Find where the given text appears and provide that cell's center as [X, Y] coordinate. 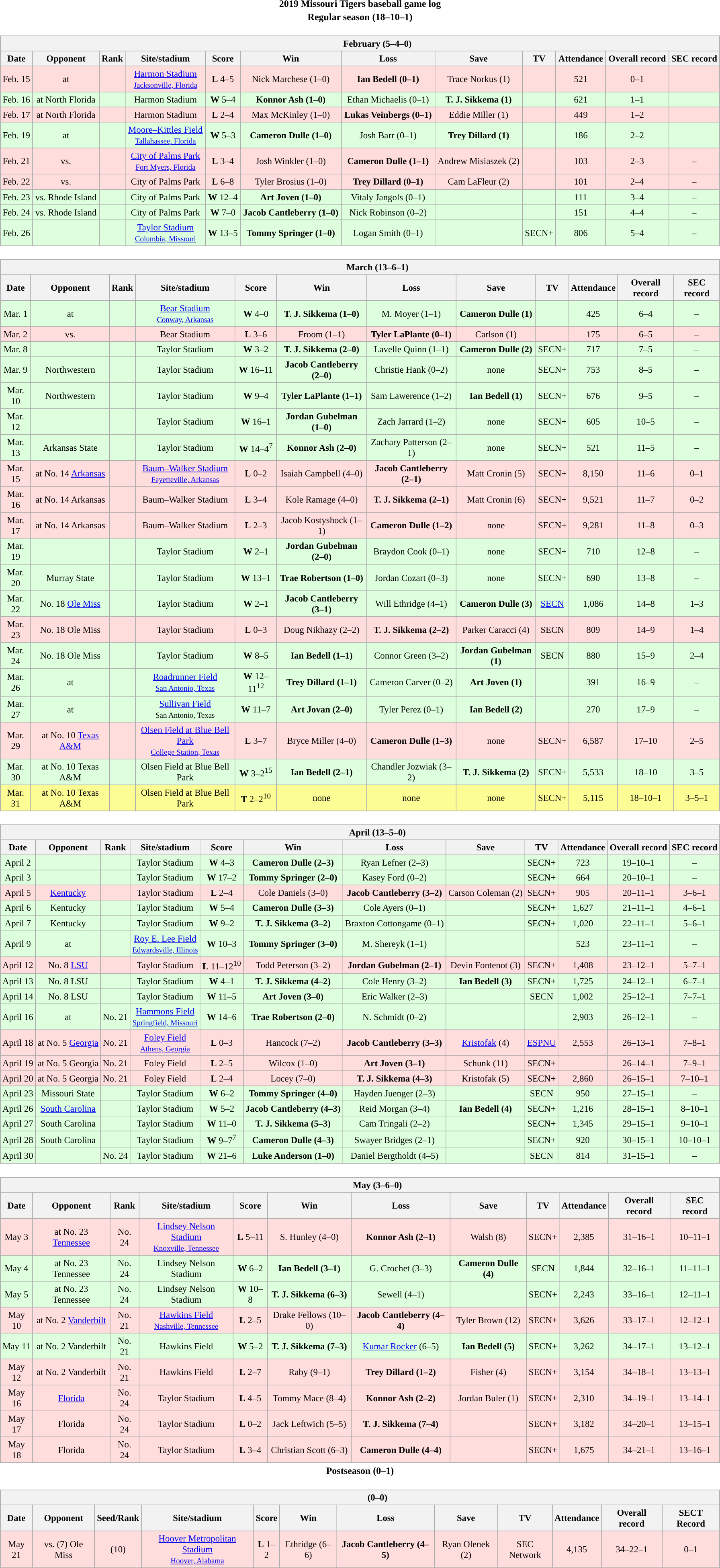
710 [593, 552]
30–15–1 [638, 1140]
Kumar Rocker (6–5) [401, 1346]
April 20 [18, 1078]
Mar. 27 [16, 709]
2,243 [584, 1294]
0–2 [697, 499]
May 17 [17, 1424]
W 3–215 [256, 772]
SECT Record [691, 1518]
Foley FieldAthens, Georgia [166, 1043]
Ryan Lefner (2–3) [395, 863]
7–9–1 [694, 1063]
523 [583, 944]
2–5 [697, 741]
W 4–1 [222, 981]
W 16–11 [256, 370]
Carson Coleman (2) [485, 893]
T. J. Sikkema (7–4) [401, 1424]
Parker Caracci (4) [496, 630]
3,154 [584, 1372]
Bear StadiumConway, Arkansas [185, 314]
Jack Leftwich (5–5) [309, 1424]
Cameron Dulle (1–0) [291, 135]
City of Palms ParkFort Myers, Florida [166, 162]
Connor Green (3–2) [411, 655]
34–22–1 [632, 1550]
151 [581, 212]
Seed/Rank [118, 1518]
Lukas Veinbergs (0–1) [388, 115]
1,002 [583, 996]
April 13 [18, 981]
Art Joven (3–0) [293, 996]
29–15–1 [638, 1124]
Luke Anderson (1–0) [293, 1156]
Wilcox (1–0) [293, 1063]
270 [593, 709]
W 13–5 [223, 232]
Ian Bedell (2) [496, 709]
W 11–5 [222, 996]
Art Joven (3–1) [395, 1063]
11–11–1 [695, 1268]
Vitaly Jangols (0–1) [388, 197]
W 13–1 [256, 577]
Mar. 30 [16, 772]
Jacob Cantleberry (2–1) [411, 474]
950 [583, 1094]
L 6–8 [223, 182]
18–10 [645, 772]
Cole Ayers (0–1) [395, 908]
Mar. 12 [16, 421]
Mar. 23 [16, 630]
April 18 [18, 1043]
20–11–1 [638, 893]
Braydon Cook (0–1) [411, 552]
8–5 [645, 370]
Josh Winkler (1–0) [291, 162]
G. Crochet (3–3) [401, 1268]
Zachary Patterson (2–1) [411, 448]
Devin Fontenot (3) [485, 965]
Mar. 26 [16, 682]
W 12–1112 [256, 682]
W 9–2 [222, 923]
Hayden Juenger (2–3) [395, 1094]
W 5–3 [223, 135]
13–16–1 [695, 1450]
May 16 [17, 1398]
T. J. Sikkema (5–3) [293, 1124]
905 [583, 893]
Jordan Buler (1) [488, 1398]
7–5 [645, 349]
Carlson (1) [496, 334]
Mar. 31 [16, 798]
Tommy Springer (4–0) [293, 1094]
19–10–1 [638, 863]
Ian Bedell (3) [485, 981]
April (13–5–0) [360, 832]
Matt Cronin (5) [496, 474]
W 10–8 [250, 1294]
Feb. 26 [16, 232]
Feb. 19 [16, 135]
717 [593, 349]
13–14–1 [695, 1398]
1,627 [583, 908]
Jacob Kostyshock (1–1) [321, 526]
Cameron Dulle (4–4) [401, 1450]
5,115 [593, 798]
2–2 [637, 135]
6–5 [645, 334]
Mar. 29 [16, 741]
Cameron Dulle (2) [496, 349]
May 5 [17, 1294]
21–11–1 [638, 908]
101 [581, 182]
1–3 [697, 604]
April 14 [18, 996]
17–9 [645, 709]
Mar. 17 [16, 526]
Sullivan FieldSan Antonio, Texas [185, 709]
Mar. 20 [16, 577]
391 [593, 682]
34–18–1 [639, 1372]
T. J. Sikkema (2) [496, 772]
Eric Walker (2–3) [395, 996]
Cameron Dulle (1–2) [411, 526]
Mar. 10 [16, 396]
Trey Dillard (0–1) [388, 182]
May 4 [17, 1268]
W 9–4 [256, 396]
L 3–6 [256, 334]
Ian Bedell (1–1) [321, 655]
Jacob Cantleberry (2–0) [321, 370]
Konnor Ash (2–1) [401, 1237]
22–11–1 [638, 923]
W 14–6 [222, 1017]
3–4 [637, 197]
Missouri State [68, 1094]
Feb. 22 [16, 182]
Locey (7–0) [293, 1078]
23–11–1 [638, 944]
Raby (9–1) [309, 1372]
Trae Robertson (1–0) [321, 577]
L 2–3 [256, 526]
Bear Stadium [185, 334]
T 2–210 [256, 798]
1,345 [583, 1124]
175 [593, 334]
April 2 [18, 863]
N. Schmidt (0–2) [395, 1017]
SEC Network [525, 1550]
Kristofak (5) [485, 1078]
M. Shereyk (1–1) [395, 944]
Cameron Dulle (3) [496, 604]
Matt Cronin (6) [496, 499]
880 [593, 655]
26–15–1 [638, 1078]
Hancock (7–2) [293, 1043]
3,626 [584, 1320]
L 3–7 [256, 741]
Kole Ramage (4–0) [321, 499]
690 [593, 577]
Ryan Olenek (2) [466, 1550]
Logan Smith (0–1) [388, 232]
Ian Bedell (4) [485, 1109]
T. J. Sikkema (2–1) [411, 499]
664 [583, 878]
Will Ethridge (4–1) [411, 604]
vs. (7) Ole Miss [63, 1550]
Jacob Cantleberry (4–5) [386, 1550]
Jacob Cantleberry (4–4) [401, 1320]
W 10–3 [222, 944]
33–17–1 [639, 1320]
16–9 [645, 682]
14–9 [645, 630]
April 3 [18, 878]
6,587 [593, 741]
12–8 [645, 552]
621 [581, 100]
May 3 [17, 1237]
26–12–1 [638, 1017]
3,182 [584, 1424]
Christian Scott (6–3) [309, 1450]
(10) [118, 1550]
Andrew Misiaszek (2) [479, 162]
Eddie Miller (1) [479, 115]
S. Hunley (4–0) [309, 1237]
605 [593, 421]
Froom (1–1) [321, 334]
111 [581, 197]
103 [581, 162]
1–2 [637, 115]
W 17–2 [222, 878]
Cameron Dulle (1–1) [388, 162]
W 11–7 [256, 709]
723 [583, 863]
13–15–1 [695, 1424]
2,385 [584, 1237]
W 7–0 [223, 212]
809 [593, 630]
April 5 [18, 893]
Jacob Cantleberry (3–3) [395, 1043]
T. J. Sikkema (3–2) [293, 923]
5–6–1 [694, 923]
Baum–Walker StadiumFayetteville, Arkansas [185, 474]
10–10–1 [694, 1140]
May 12 [17, 1372]
Mar. 13 [16, 448]
Mar. 15 [16, 474]
Mar. 8 [16, 349]
Bryce Miller (4–0) [321, 741]
Jordan Cozart (0–3) [411, 577]
T. J. Sikkema (1) [479, 100]
3,262 [584, 1346]
14–8 [645, 604]
4–4 [637, 212]
Moore–Kittles FieldTallahassee, Florida [166, 135]
449 [581, 115]
0–3 [697, 526]
Mar. 24 [16, 655]
Cole Henry (3–2) [395, 981]
Feb. 16 [16, 100]
Harmon StadiumJacksonville, Florida [166, 79]
Feb. 15 [16, 79]
W 11–0 [222, 1124]
May 11 [17, 1346]
20–10–1 [638, 878]
425 [593, 314]
2–3 [637, 162]
2,903 [583, 1017]
Murray State [70, 577]
April 16 [18, 1017]
Hawkins FieldNashville, Tennessee [186, 1320]
Mar. 2 [16, 334]
Ian Bedell (5) [488, 1346]
April 9 [18, 944]
13–8 [645, 577]
4,135 [577, 1550]
8,150 [593, 474]
Jacob Cantleberry (3–2) [395, 893]
Cole Daniels (3–0) [293, 893]
Roadrunner FieldSan Antonio, Texas [185, 682]
April 7 [18, 923]
Tyler Brosius (1–0) [291, 182]
April 26 [18, 1109]
Arkansas State [70, 448]
11–6 [645, 474]
T. J. Sikkema (2–2) [411, 630]
T. J. Sikkema (4–3) [395, 1078]
1,675 [584, 1450]
Kasey Ford (0–2) [395, 878]
Tommy Springer (1–0) [291, 232]
Isaiah Campbell (4–0) [321, 474]
18–10–1 [645, 798]
11–8 [645, 526]
May 21 [16, 1550]
Zach Jarrard (1–2) [411, 421]
Fisher (4) [488, 1372]
Konnor Ash (2–2) [401, 1398]
Hoover Metropolitan StadiumHoover, Alabama [198, 1550]
34–19–1 [639, 1398]
Lavelle Quinn (1–1) [411, 349]
Kristofak (4) [485, 1043]
1,408 [583, 965]
W 21–6 [222, 1156]
Cam Tringali (2–2) [395, 1124]
Jordan Gubelman (2–0) [321, 552]
8–10–1 [694, 1109]
Chandler Jozwiak (3–2) [411, 772]
Ethridge (6–6) [308, 1550]
34–21–1 [639, 1450]
April 30 [18, 1156]
Jordan Gubelman (2–1) [395, 965]
Jacob Cantleberry (1–0) [291, 212]
Cameron Carver (0–2) [411, 682]
27–15–1 [638, 1094]
10–11–1 [695, 1237]
920 [583, 1140]
Trey Dillard (1–1) [321, 682]
9,521 [593, 499]
1–1 [637, 100]
April 28 [18, 1140]
Ian Bedell (3–1) [309, 1268]
186 [581, 135]
31–16–1 [639, 1237]
34–17–1 [639, 1346]
10–5 [645, 421]
March (13–6–1) [360, 267]
M. Moyer (1–1) [411, 314]
9–5 [645, 396]
1,086 [593, 604]
Trae Robertson (2–0) [293, 1017]
26–14–1 [638, 1063]
13–12–1 [695, 1346]
T. J. Sikkema (6–3) [309, 1294]
Nick Robinson (0–2) [388, 212]
11–7 [645, 499]
Max McKinley (1–0) [291, 115]
4–6–1 [694, 908]
W 4–0 [256, 314]
April 6 [18, 908]
T. J. Sikkema (4–2) [293, 981]
Mar. 16 [16, 499]
Feb. 21 [16, 162]
Trey Dillard (1) [479, 135]
Tommy Springer (3–0) [293, 944]
W 3–2 [256, 349]
Sewell (4–1) [401, 1294]
Cam LaFleur (2) [479, 182]
Walsh (8) [488, 1237]
24–12–1 [638, 981]
Mar. 9 [16, 370]
Mar. 1 [16, 314]
Feb. 24 [16, 212]
34–20–1 [639, 1424]
Jordan Gubelman (1–0) [321, 421]
T. J. Sikkema (7–3) [309, 1346]
Todd Peterson (3–2) [293, 965]
L 5–11 [250, 1237]
806 [581, 232]
2,860 [583, 1078]
May 18 [17, 1450]
6–7–1 [694, 981]
Cameron Dulle (3–3) [293, 908]
7–10–1 [694, 1078]
Lindsey Nelson StadiumKnoxville, Tennessee [186, 1237]
Art Jovan (2–0) [321, 709]
W 9–77 [222, 1140]
L 11–1210 [222, 965]
7–7–1 [694, 996]
31–15–1 [638, 1156]
Mar. 22 [16, 604]
May 10 [17, 1320]
Ethan Michaelis (0–1) [388, 100]
Tommy Springer (2–0) [293, 878]
Jacob Cantleberry (4–3) [293, 1109]
Mar. 19 [16, 552]
Tyler LaPlante (0–1) [411, 334]
676 [593, 396]
Cameron Dulle (1–3) [411, 741]
T. J. Sikkema (1–0) [321, 314]
W 12–4 [223, 197]
9,281 [593, 526]
814 [583, 1156]
5–4 [637, 232]
6–4 [645, 314]
Ian Bedell (0–1) [388, 79]
Jordan Gubelman (1) [496, 655]
W 14–47 [256, 448]
Doug Nikhazy (2–2) [321, 630]
Braxton Cottongame (0–1) [395, 923]
L 1–2 [267, 1550]
Cameron Dulle (4–3) [293, 1140]
ESPNU [542, 1043]
April 12 [18, 965]
Sam Lawerence (1–2) [411, 396]
12–11–1 [695, 1294]
Taylor StadiumColumbia, Missouri [166, 232]
7–8–1 [694, 1043]
2,310 [584, 1398]
Feb. 23 [16, 197]
Hammons FieldSpringfield, Missouri [166, 1017]
February (5–4–0) [360, 43]
Ian Bedell (1) [496, 396]
13–13–1 [695, 1372]
Trace Norkus (1) [479, 79]
33–16–1 [639, 1294]
23–12–1 [638, 965]
1,725 [583, 981]
25–12–1 [638, 996]
26–13–1 [638, 1043]
15–9 [645, 655]
32–16–1 [639, 1268]
Olsen Field at Blue Bell ParkCollege Station, Texas [185, 741]
Konnor Ash (2–0) [321, 448]
1,020 [583, 923]
Nick Marchese (1–0) [291, 79]
(0–0) [360, 1498]
3–5–1 [697, 798]
T. J. Sikkema (2–0) [321, 349]
1,216 [583, 1109]
Roy E. Lee FieldEdwardsville, Illinois [166, 944]
April 23 [18, 1094]
9–10–1 [694, 1124]
2,553 [583, 1043]
1–4 [697, 630]
April 27 [18, 1124]
Josh Barr (0–1) [388, 135]
Tommy Mace (8–4) [309, 1398]
Daniel Bergtholdt (4–5) [395, 1156]
Tyler Perez (0–1) [411, 709]
W 4–3 [222, 863]
Trey Dillard (1–2) [401, 1372]
W 8–5 [256, 655]
Cameron Dulle (4) [488, 1268]
W 16–1 [256, 421]
Christie Hank (0–2) [411, 370]
Schunk (11) [485, 1063]
5–7–1 [694, 965]
12–12–1 [695, 1320]
3–5 [697, 772]
Art Joven (1) [496, 682]
Tyler Brown (12) [488, 1320]
L 2–7 [250, 1372]
17–10 [645, 741]
Swayer Bridges (2–1) [395, 1140]
Cameron Dulle (2–3) [293, 863]
Art Joven (1–0) [291, 197]
1,844 [584, 1268]
Ian Bedell (2–1) [321, 772]
Konnor Ash (1–0) [291, 100]
28–15–1 [638, 1109]
753 [593, 370]
Reid Morgan (3–4) [395, 1109]
Drake Fellows (10–0) [309, 1320]
May (3–6–0) [360, 1185]
Jacob Cantleberry (3–1) [321, 604]
Cameron Dulle (1) [496, 314]
11–5 [645, 448]
Feb. 17 [16, 115]
Tyler LaPlante (1–1) [321, 396]
April 19 [18, 1063]
3–6–1 [694, 893]
5,533 [593, 772]
